Scan for the cell matching the given text and deliver its [X, Y] coordinate at center. 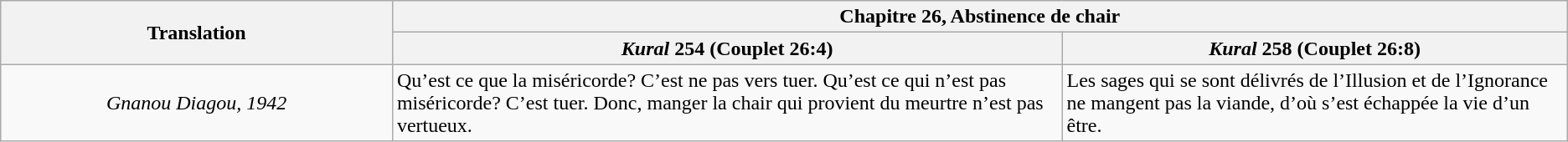
Gnanou Diagou, 1942 [197, 103]
Translation [197, 33]
Kural 258 (Couplet 26:8) [1315, 48]
Chapitre 26, Abstinence de chair [980, 17]
Kural 254 (Couplet 26:4) [727, 48]
Les sages qui se sont délivrés de l’Illusion et de l’Ignorance ne mangent pas la viande, d’où s’est échappée la vie d’un être. [1315, 103]
